Output the [X, Y] coordinate of the center of the cell containing the given text.  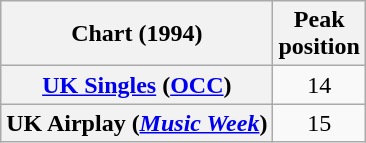
UK Airplay (Music Week) [137, 123]
Peakposition [319, 34]
15 [319, 123]
Chart (1994) [137, 34]
UK Singles (OCC) [137, 85]
14 [319, 85]
